Return the [X, Y] coordinate for the center point of the cell that contains the specified text.  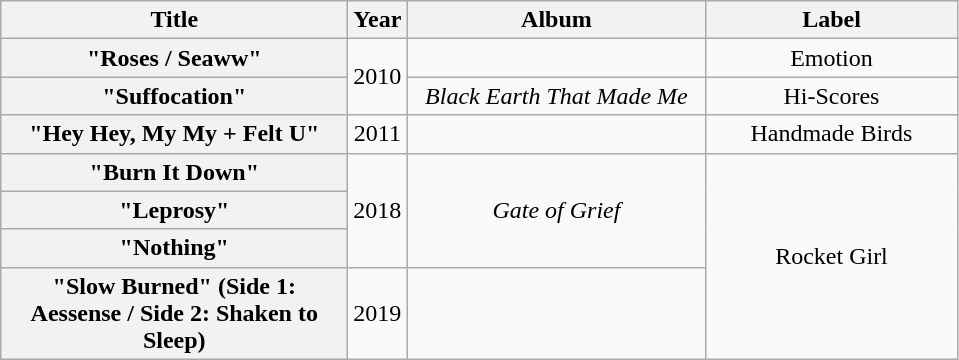
"Nothing" [174, 248]
"Slow Burned" (Side 1: Aessense / Side 2: Shaken to Sleep) [174, 313]
Gate of Grief [556, 210]
2019 [378, 313]
Black Earth That Made Me [556, 96]
Handmade Birds [832, 134]
Title [174, 20]
"Roses / Seaww" [174, 58]
Rocket Girl [832, 256]
2011 [378, 134]
Emotion [832, 58]
"Burn It Down" [174, 172]
"Leprosy" [174, 210]
Label [832, 20]
Hi-Scores [832, 96]
2010 [378, 77]
"Suffocation" [174, 96]
"Hey Hey, My My + Felt U" [174, 134]
Album [556, 20]
2018 [378, 210]
Year [378, 20]
